Identify which cell holds the provided text, then report its (x, y) central coordinate. 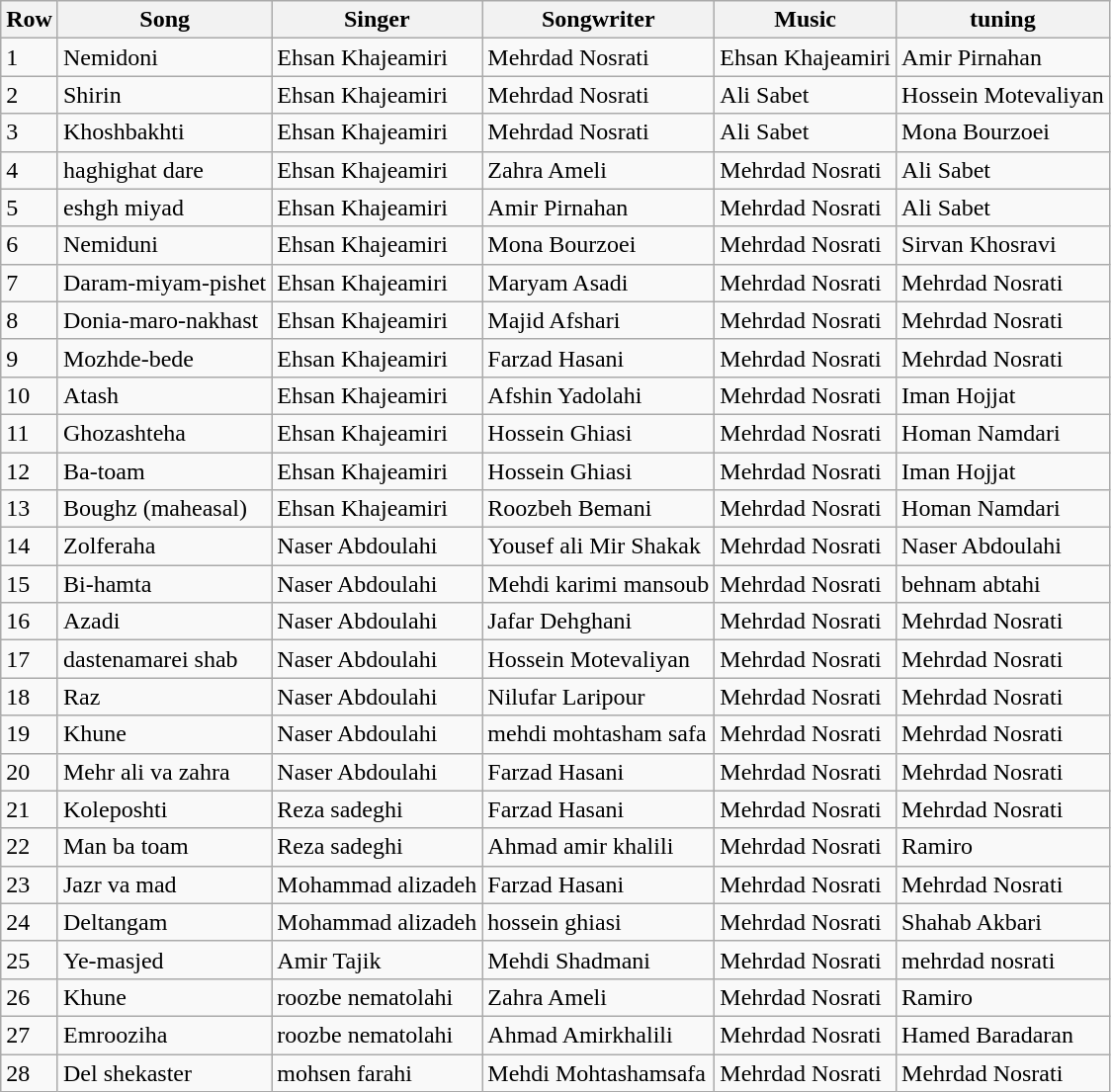
23 (30, 884)
12 (30, 471)
Zolferaha (164, 546)
19 (30, 734)
5 (30, 208)
Donia-maro-nakhast (164, 320)
Mehdi Shadmani (599, 960)
mehdi mohtasham safa (599, 734)
dastenamarei shab (164, 659)
Emrooziha (164, 1035)
Ba-toam (164, 471)
Jafar Dehghani (599, 622)
20 (30, 772)
behnam abtahi (1003, 584)
Row (30, 20)
Bi-hamta (164, 584)
Ye-masjed (164, 960)
Afshin Yadolahi (599, 395)
Yousef ali Mir Shakak (599, 546)
4 (30, 170)
25 (30, 960)
11 (30, 433)
eshgh miyad (164, 208)
Shahab Akbari (1003, 922)
Khoshbakhti (164, 132)
17 (30, 659)
Roozbeh Bemani (599, 509)
Amir Tajik (378, 960)
26 (30, 997)
21 (30, 809)
Mehr ali va zahra (164, 772)
22 (30, 847)
Nilufar Laripour (599, 697)
6 (30, 245)
2 (30, 95)
Song (164, 20)
Ahmad Amirkhalili (599, 1035)
15 (30, 584)
haghighat dare (164, 170)
10 (30, 395)
Deltangam (164, 922)
hossein ghiasi (599, 922)
Nemiduni (164, 245)
9 (30, 358)
28 (30, 1072)
27 (30, 1035)
Daram-miyam-pishet (164, 283)
Azadi (164, 622)
mehrdad nosrati (1003, 960)
Del shekaster (164, 1072)
Atash (164, 395)
Ghozashteha (164, 433)
8 (30, 320)
13 (30, 509)
mohsen farahi (378, 1072)
Mozhde-bede (164, 358)
tuning (1003, 20)
Man ba toam (164, 847)
1 (30, 57)
Hamed Baradaran (1003, 1035)
Shirin (164, 95)
24 (30, 922)
Jazr va mad (164, 884)
Majid Afshari (599, 320)
18 (30, 697)
Sirvan Khosravi (1003, 245)
Maryam Asadi (599, 283)
Boughz (maheasal) (164, 509)
Ahmad amir khalili (599, 847)
3 (30, 132)
Mehdi karimi mansoub (599, 584)
Singer (378, 20)
7 (30, 283)
Nemidoni (164, 57)
Music (806, 20)
Songwriter (599, 20)
16 (30, 622)
Koleposhti (164, 809)
Mehdi Mohtashamsafa (599, 1072)
14 (30, 546)
Raz (164, 697)
